From the cell containing the given text, extract its center point as [X, Y] coordinate. 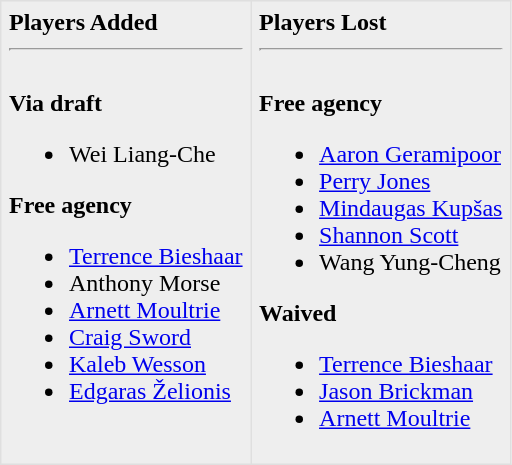
Players Added Via draftWei Liang-CheFree agencyTerrence BieshaarAnthony MorseArnett MoultrieCraig SwordKaleb WessonEdgaras Želionis [126, 233]
Players Lost Free agencyAaron GeramipoorPerry JonesMindaugas KupšasShannon ScottWang Yung-Cheng WaivedTerrence BieshaarJason BrickmanArnett Moultrie [381, 233]
